Provide the [X, Y] coordinate of the cell's center where the given text is located.  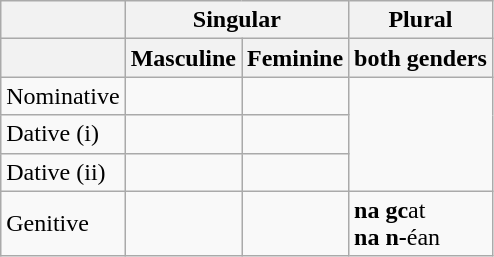
both genders [421, 58]
Singular [236, 20]
Dative (i) [63, 134]
Genitive [63, 224]
na gcatna n-éan [421, 224]
Nominative [63, 96]
Dative (ii) [63, 172]
Feminine [296, 58]
Plural [421, 20]
Masculine [183, 58]
